Capture the cell that displays the provided text and extract its [X, Y] central coordinate. 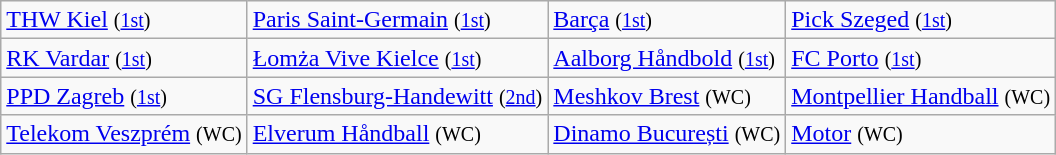
FC Porto (1st) [921, 58]
Paris Saint-Germain (1st) [398, 20]
Montpellier Handball (WC) [921, 96]
Pick Szeged (1st) [921, 20]
Łomża Vive Kielce (1st) [398, 58]
Telekom Veszprém (WC) [124, 134]
Barça (1st) [667, 20]
THW Kiel (1st) [124, 20]
RK Vardar (1st) [124, 58]
Aalborg Håndbold (1st) [667, 58]
SG Flensburg-Handewitt (2nd) [398, 96]
Motor (WC) [921, 134]
PPD Zagreb (1st) [124, 96]
Elverum Håndball (WC) [398, 134]
Meshkov Brest (WC) [667, 96]
Dinamo București (WC) [667, 134]
